Search for the cell housing the specified text and yield its [x, y] center coordinate. 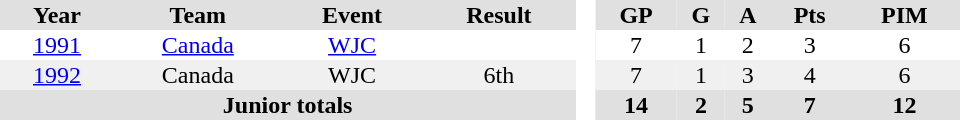
PIM [904, 15]
Event [352, 15]
12 [904, 105]
1992 [57, 75]
6th [500, 75]
Pts [810, 15]
Team [198, 15]
GP [636, 15]
Year [57, 15]
G [701, 15]
A [748, 15]
4 [810, 75]
Result [500, 15]
1991 [57, 45]
5 [748, 105]
Junior totals [288, 105]
14 [636, 105]
